Find where the given text appears and provide that cell's center as (x, y) coordinate. 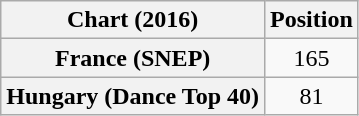
Hungary (Dance Top 40) (133, 96)
France (SNEP) (133, 58)
81 (312, 96)
165 (312, 58)
Position (312, 20)
Chart (2016) (133, 20)
